Pinpoint the cell where the given text exists, returning its (X, Y) midpoint coordinate. 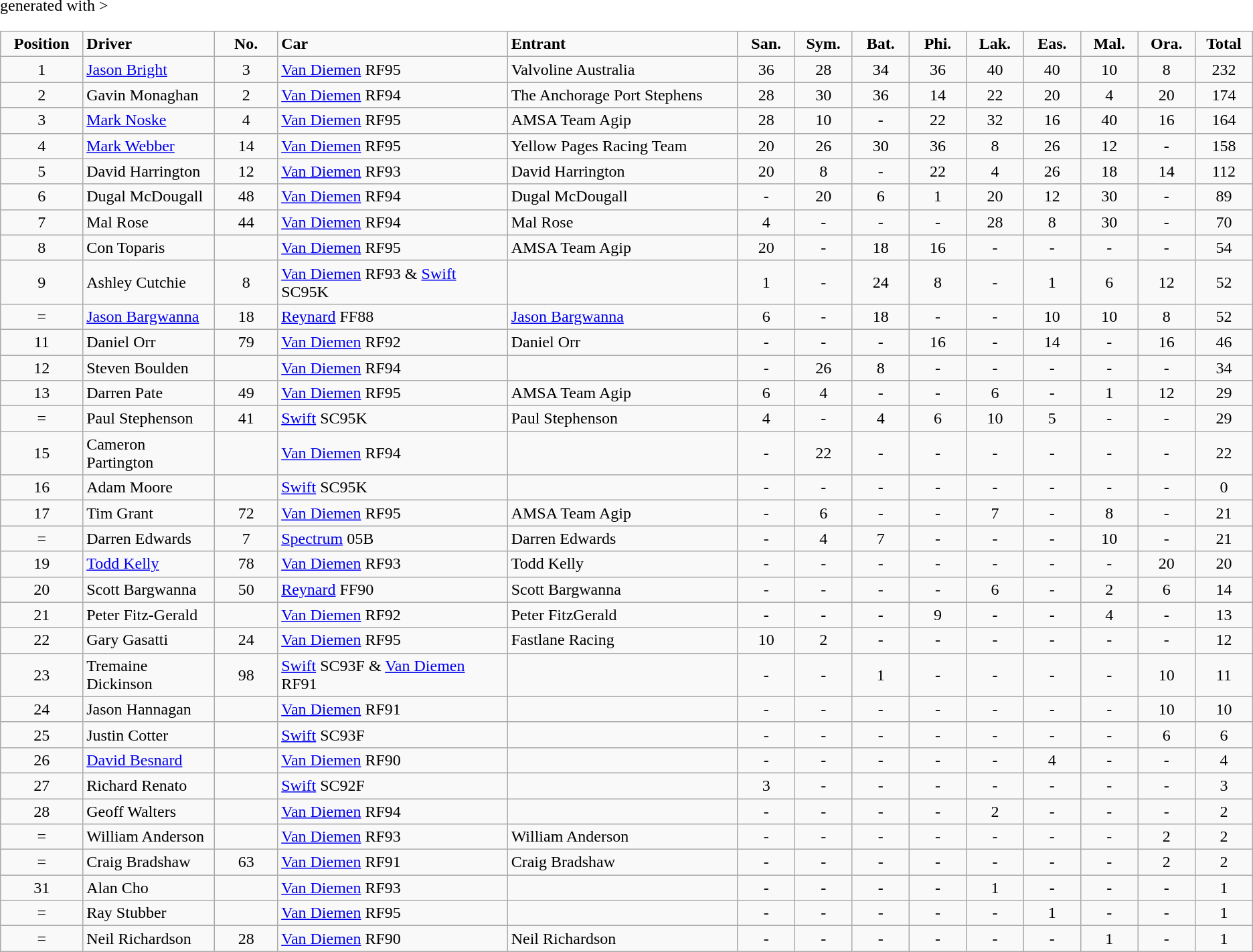
Yellow Pages Racing Team (622, 146)
63 (246, 862)
Gary Gasatti (149, 640)
48 (246, 197)
Reynard FF90 (392, 589)
23 (41, 674)
54 (1224, 248)
Cameron Partington (149, 454)
Spectrum 05B (392, 539)
San. (766, 44)
Driver (149, 44)
Justin Cotter (149, 735)
89 (1224, 197)
Swift SC93F & Van Diemen RF91 (392, 674)
Phi. (937, 44)
No. (246, 44)
Swift SC93F (392, 735)
25 (41, 735)
Gavin Monaghan (149, 95)
Jason Bright (149, 70)
Sym. (823, 44)
98 (246, 674)
Adam Moore (149, 488)
31 (41, 888)
174 (1224, 95)
46 (1224, 342)
Steven Boulden (149, 367)
72 (246, 513)
Car (392, 44)
The Anchorage Port Stephens (622, 95)
David Besnard (149, 760)
Eas. (1052, 44)
Reynard FF88 (392, 316)
Lak. (995, 44)
17 (41, 513)
Valvoline Australia (622, 70)
0 (1224, 488)
112 (1224, 171)
Mark Webber (149, 146)
Ray Stubber (149, 913)
41 (246, 419)
Geoff Walters (149, 812)
Total (1224, 44)
Tremaine Dickinson (149, 674)
Swift SC92F (392, 785)
70 (1224, 222)
158 (1224, 146)
Mark Noske (149, 120)
Darren Pate (149, 393)
Ora. (1166, 44)
44 (246, 222)
Con Toparis (149, 248)
32 (995, 120)
232 (1224, 70)
Ashley Cutchie (149, 282)
Peter FitzGerald (622, 615)
79 (246, 342)
Mal. (1110, 44)
Peter Fitz-Gerald (149, 615)
Position (41, 44)
Richard Renato (149, 785)
Entrant (622, 44)
49 (246, 393)
Van Diemen RF93 & Swift SC95K (392, 282)
Bat. (881, 44)
Alan Cho (149, 888)
78 (246, 564)
27 (41, 785)
Tim Grant (149, 513)
15 (41, 454)
19 (41, 564)
Jason Hannagan (149, 709)
164 (1224, 120)
Fastlane Racing (622, 640)
50 (246, 589)
